Pinpoint the cell where the given text exists, returning its [x, y] midpoint coordinate. 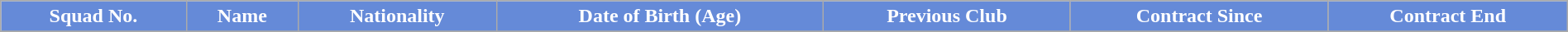
Contract Since [1199, 16]
Contract End [1447, 16]
Previous Club [947, 16]
Name [241, 16]
Date of Birth (Age) [660, 16]
Nationality [397, 16]
Squad No. [93, 16]
